Extract the (x, y) coordinate from the center of the cell holding the provided text.  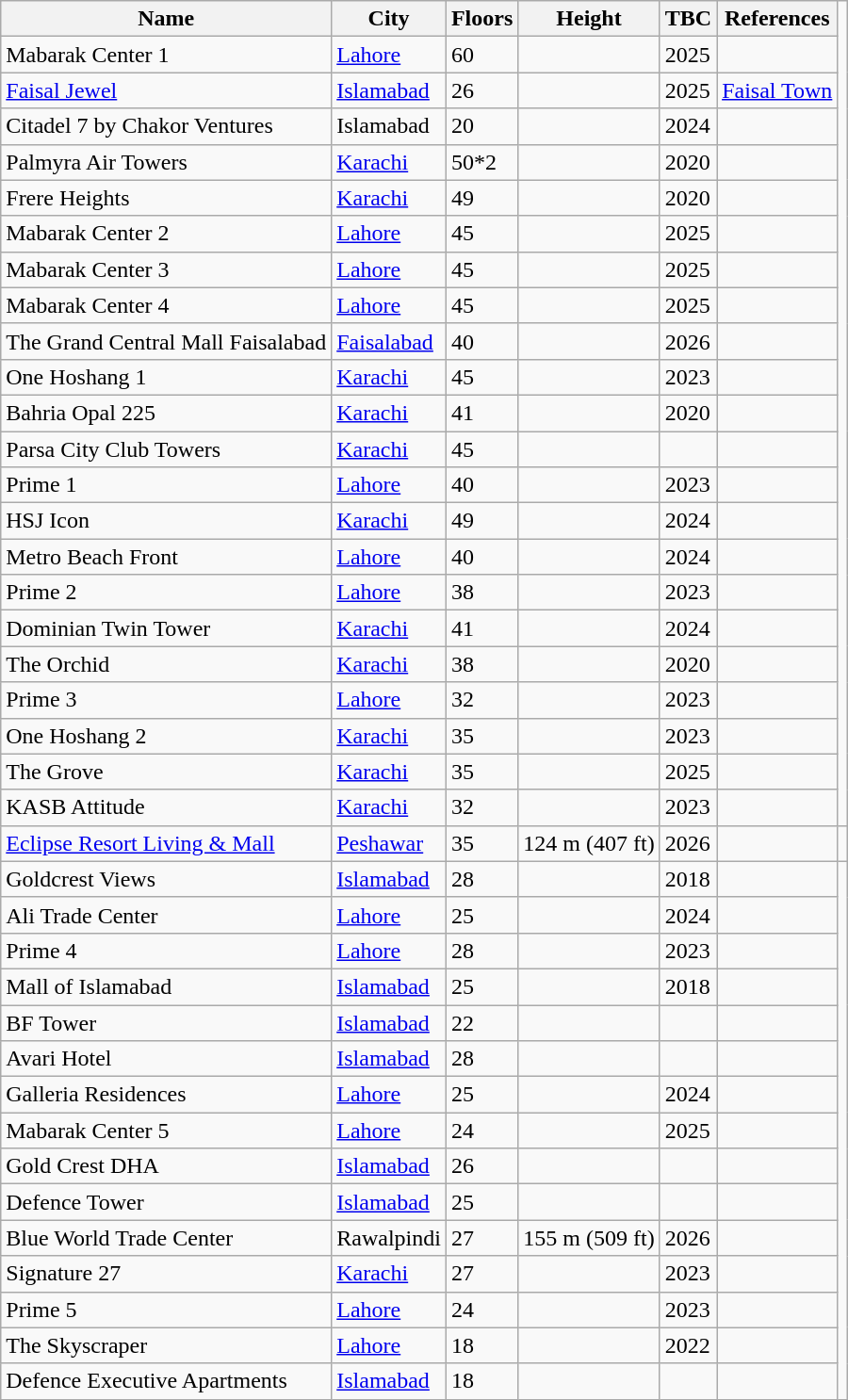
50*2 (481, 162)
Avari Hotel (166, 1059)
2022 (688, 1345)
The Grand Central Mall Faisalabad (166, 341)
The Grove (166, 772)
Height (589, 19)
Gold Crest DHA (166, 1166)
Mabarak Center 2 (166, 234)
Mall of Islamabad (166, 986)
Prime 2 (166, 593)
Rawalpindi (389, 1238)
Prime 5 (166, 1310)
Defence Executive Apartments (166, 1381)
KASB Attitude (166, 807)
Dominian Twin Tower (166, 628)
Ali Trade Center (166, 915)
Prime 3 (166, 700)
Frere Heights (166, 198)
HSJ Icon (166, 521)
Blue World Trade Center (166, 1238)
References (777, 19)
Peshawar (389, 843)
60 (481, 55)
20 (481, 126)
Prime 1 (166, 485)
Parsa City Club Towers (166, 449)
Galleria Residences (166, 1095)
Faisal Town (777, 90)
Bahria Opal 225 (166, 413)
The Skyscraper (166, 1345)
Palmyra Air Towers (166, 162)
Citadel 7 by Chakor Ventures (166, 126)
Mabarak Center 4 (166, 305)
Eclipse Resort Living & Mall (166, 843)
22 (481, 1022)
Prime 4 (166, 951)
BF Tower (166, 1022)
Signature 27 (166, 1274)
Mabarak Center 1 (166, 55)
Mabarak Center 5 (166, 1131)
Faisal Jewel (166, 90)
Metro Beach Front (166, 557)
124 m (407 ft) (589, 843)
One Hoshang 2 (166, 736)
TBC (688, 19)
Name (166, 19)
Goldcrest Views (166, 879)
The Orchid (166, 664)
One Hoshang 1 (166, 377)
Faisalabad (389, 341)
Defence Tower (166, 1202)
Mabarak Center 3 (166, 269)
155 m (509 ft) (589, 1238)
City (389, 19)
Floors (481, 19)
